Extract the [x, y] coordinate from the center of the cell holding the provided text.  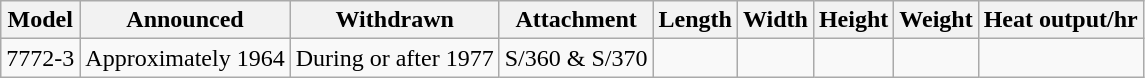
Height [853, 20]
Announced [185, 20]
Attachment [576, 20]
Approximately 1964 [185, 58]
7772-3 [40, 58]
During or after 1977 [394, 58]
Width [775, 20]
Length [695, 20]
S/360 & S/370 [576, 58]
Withdrawn [394, 20]
Weight [936, 20]
Model [40, 20]
Heat output/hr [1060, 20]
